Identify which cell holds the provided text, then report its [X, Y] central coordinate. 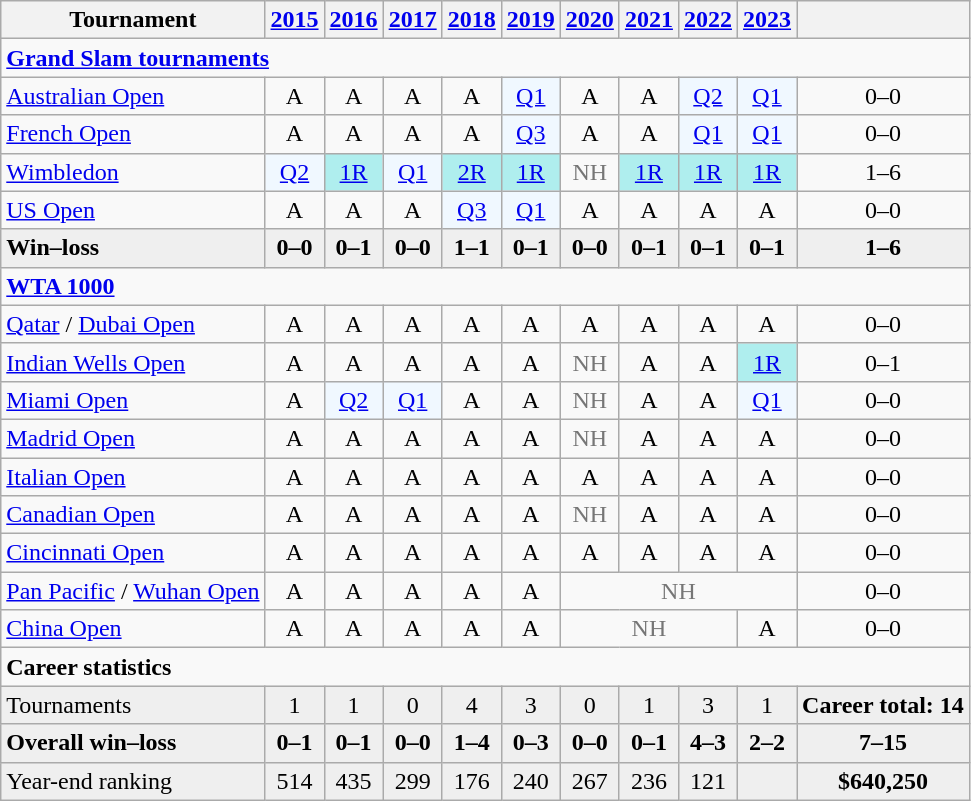
121 [708, 781]
Pan Pacific / Wuhan Open [133, 591]
Career total: 14 [884, 705]
240 [530, 781]
267 [590, 781]
2023 [768, 20]
2019 [530, 20]
2–2 [768, 743]
Wimbledon [133, 172]
$640,250 [884, 781]
0–3 [530, 743]
2020 [590, 20]
1–4 [472, 743]
China Open [133, 629]
French Open [133, 134]
Tournament [133, 20]
WTA 1000 [486, 286]
435 [354, 781]
2016 [354, 20]
Cincinnati Open [133, 553]
2017 [412, 20]
Miami Open [133, 400]
7–15 [884, 743]
Indian Wells Open [133, 362]
2018 [472, 20]
Italian Open [133, 477]
US Open [133, 210]
236 [648, 781]
Win–loss [133, 248]
514 [294, 781]
Canadian Open [133, 515]
1–1 [472, 248]
Grand Slam tournaments [486, 58]
Qatar / Dubai Open [133, 324]
2022 [708, 20]
Career statistics [486, 667]
2R [472, 172]
4–3 [708, 743]
Overall win–loss [133, 743]
299 [412, 781]
Tournaments [133, 705]
Australian Open [133, 96]
2015 [294, 20]
Madrid Open [133, 438]
176 [472, 781]
Year-end ranking [133, 781]
2021 [648, 20]
4 [472, 705]
